Pinpoint the cell where the given text exists, returning its (X, Y) midpoint coordinate. 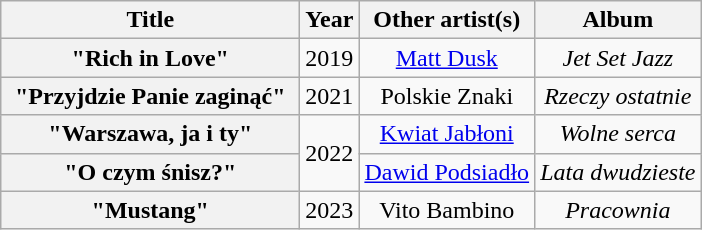
"Mustang" (150, 210)
Lata dwudzieste (618, 172)
Dawid Podsiadło (447, 172)
2019 (330, 58)
2022 (330, 153)
"Rich in Love" (150, 58)
Pracownia (618, 210)
Wolne serca (618, 134)
2023 (330, 210)
"Warszawa, ja i ty" (150, 134)
2021 (330, 96)
Jet Set Jazz (618, 58)
Vito Bambino (447, 210)
Matt Dusk (447, 58)
Kwiat Jabłoni (447, 134)
Album (618, 20)
"O czym śnisz?" (150, 172)
Title (150, 20)
"Przyjdzie Panie zaginąć" (150, 96)
Year (330, 20)
Other artist(s) (447, 20)
Rzeczy ostatnie (618, 96)
Polskie Znaki (447, 96)
